For the text-containing cell, return its midpoint in (x, y) coordinate format. 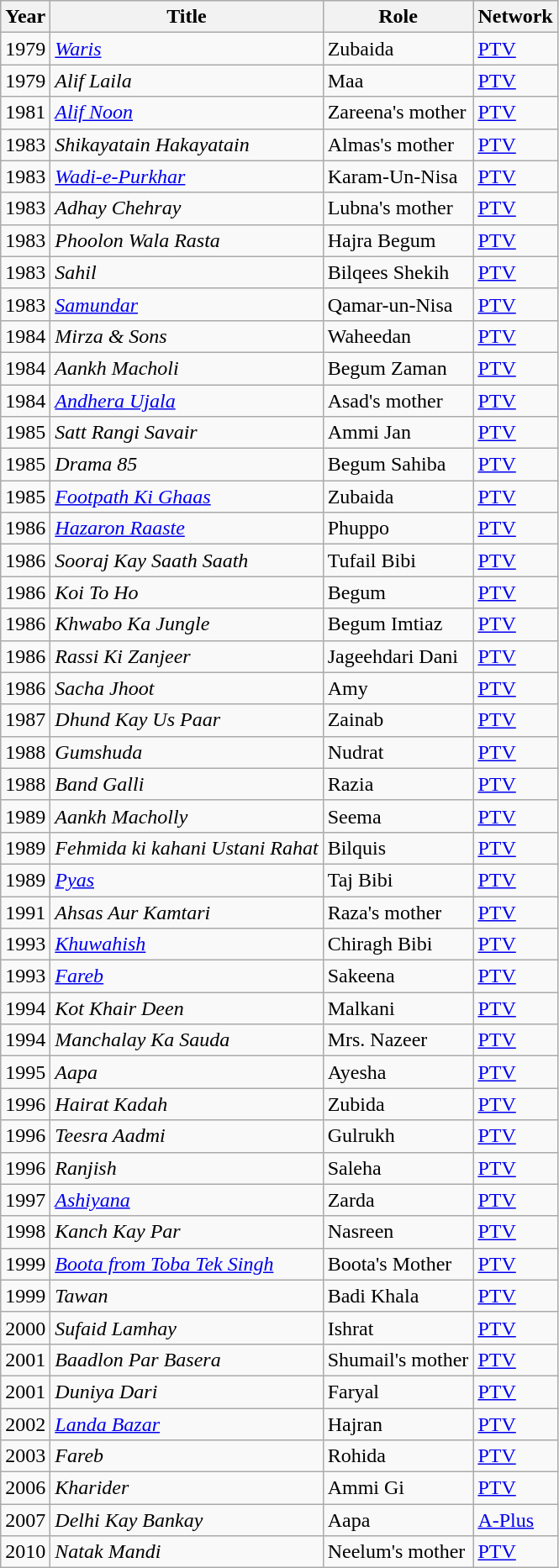
Satt Rangi Savair (187, 433)
Amy (398, 688)
1997 (25, 1200)
Phuppo (398, 529)
Taj Bibi (398, 880)
Badi Khala (398, 1296)
Tawan (187, 1296)
2010 (25, 1552)
Year (25, 17)
Waheedan (398, 336)
Hairat Kadah (187, 1104)
1995 (25, 1072)
Teesra Aadmi (187, 1136)
Ammi Gi (398, 1488)
Baadlon Par Basera (187, 1360)
Zainab (398, 720)
Mrs. Nazeer (398, 1040)
Sakeena (398, 976)
Khuwahish (187, 944)
Shumail's mother (398, 1360)
Koi To Ho (187, 592)
Kharider (187, 1488)
Alif Noon (187, 113)
Zubida (398, 1104)
Ahsas Aur Kamtari (187, 912)
1981 (25, 113)
A-Plus (515, 1520)
Begum Imtiaz (398, 624)
Lubna's mother (398, 208)
Zareena's mother (398, 113)
1998 (25, 1232)
Network (515, 17)
Ayesha (398, 1072)
Band Galli (187, 784)
Begum (398, 592)
Kot Khair Deen (187, 1008)
Adhay Chehray (187, 208)
Duniya Dari (187, 1392)
Asad's mother (398, 401)
Waris (187, 49)
Hajra Begum (398, 240)
2003 (25, 1456)
Ammi Jan (398, 433)
Boota's Mother (398, 1264)
Saleha (398, 1168)
Wadi-e-Purkhar (187, 176)
Chiragh Bibi (398, 944)
Neelum's mother (398, 1552)
Rassi Ki Zanjeer (187, 656)
Faryal (398, 1392)
2006 (25, 1488)
Shikayatain Hakayatain (187, 145)
Begum Zaman (398, 368)
Landa Bazar (187, 1424)
2000 (25, 1328)
Karam-Un-Nisa (398, 176)
Rohida (398, 1456)
Tufail Bibi (398, 560)
Hajran (398, 1424)
Kanch Kay Par (187, 1232)
Fehmida ki kahani Ustani Rahat (187, 848)
1991 (25, 912)
Nudrat (398, 752)
Gulrukh (398, 1136)
Footpath Ki Ghaas (187, 497)
Gumshuda (187, 752)
2007 (25, 1520)
Pyas (187, 880)
Begum Sahiba (398, 465)
Boota from Toba Tek Singh (187, 1264)
Role (398, 17)
Nasreen (398, 1232)
Bilquis (398, 848)
Malkani (398, 1008)
Alif Laila (187, 81)
Phoolon Wala Rasta (187, 240)
Aankh Macholly (187, 816)
Samundar (187, 304)
Seema (398, 816)
Aankh Macholi (187, 368)
Sooraj Kay Saath Saath (187, 560)
1987 (25, 720)
Almas's mother (398, 145)
Maa (398, 81)
Drama 85 (187, 465)
Sufaid Lamhay (187, 1328)
Bilqees Shekih (398, 272)
Mirza & Sons (187, 336)
Ranjish (187, 1168)
Jageehdari Dani (398, 656)
Delhi Kay Bankay (187, 1520)
Sahil (187, 272)
Ashiyana (187, 1200)
Natak Mandi (187, 1552)
Manchalay Ka Sauda (187, 1040)
Andhera Ujala (187, 401)
Qamar-un-Nisa (398, 304)
Hazaron Raaste (187, 529)
Dhund Kay Us Paar (187, 720)
Raza's mother (398, 912)
Sacha Jhoot (187, 688)
Ishrat (398, 1328)
Razia (398, 784)
Zarda (398, 1200)
2002 (25, 1424)
Khwabo Ka Jungle (187, 624)
Title (187, 17)
